Extract the (x, y) coordinate from the center of the cell holding the provided text.  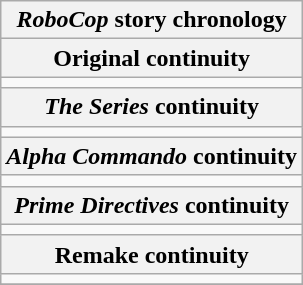
Alpha Commando continuity (152, 156)
Remake continuity (152, 254)
Original continuity (152, 58)
RoboCop story chronology (152, 20)
The Series continuity (152, 107)
Prime Directives continuity (152, 205)
